Find where the given text appears and provide that cell's center as [x, y] coordinate. 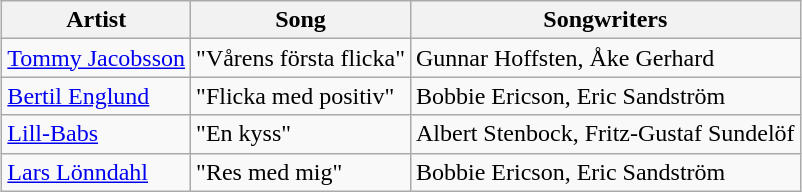
"Flicka med positiv" [301, 96]
Lill-Babs [96, 134]
"En kyss" [301, 134]
Gunnar Hoffsten, Åke Gerhard [605, 58]
Albert Stenbock, Fritz-Gustaf Sundelöf [605, 134]
"Res med mig" [301, 172]
Tommy Jacobsson [96, 58]
"Vårens första flicka" [301, 58]
Song [301, 20]
Songwriters [605, 20]
Lars Lönndahl [96, 172]
Bertil Englund [96, 96]
Artist [96, 20]
